Return [X, Y] of the center of cell containing provided text 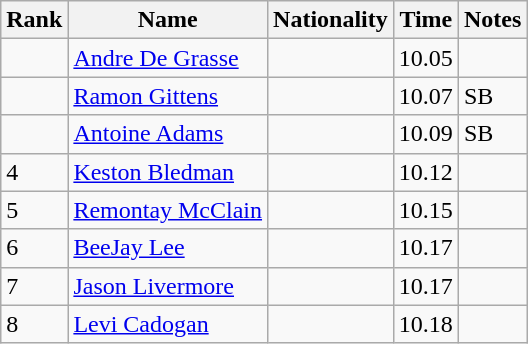
Remontay McClain [168, 210]
Andre De Grasse [168, 58]
10.07 [426, 96]
10.18 [426, 324]
10.12 [426, 172]
10.05 [426, 58]
7 [34, 286]
8 [34, 324]
4 [34, 172]
Notes [492, 20]
5 [34, 210]
Rank [34, 20]
Nationality [331, 20]
Name [168, 20]
Time [426, 20]
Levi Cadogan [168, 324]
Jason Livermore [168, 286]
Antoine Adams [168, 134]
6 [34, 248]
10.09 [426, 134]
BeeJay Lee [168, 248]
10.15 [426, 210]
Ramon Gittens [168, 96]
Keston Bledman [168, 172]
